Capture the cell that displays the provided text and extract its (X, Y) central coordinate. 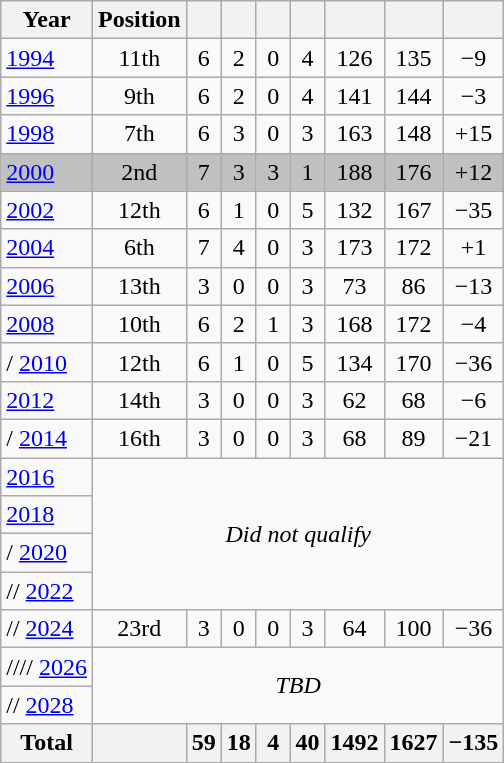
2nd (139, 172)
−21 (474, 438)
Total (47, 743)
−6 (474, 400)
188 (354, 172)
89 (414, 438)
132 (354, 210)
2012 (47, 400)
/ 2010 (47, 362)
168 (354, 324)
173 (354, 248)
+1 (474, 248)
148 (414, 134)
1994 (47, 58)
1627 (414, 743)
2018 (47, 515)
73 (354, 286)
176 (414, 172)
−35 (474, 210)
126 (354, 58)
10th (139, 324)
// 2024 (47, 629)
6th (139, 248)
Did not qualify (298, 534)
7th (139, 134)
2006 (47, 286)
1996 (47, 96)
2004 (47, 248)
2008 (47, 324)
/ 2020 (47, 553)
−13 (474, 286)
+15 (474, 134)
TBD (298, 686)
64 (354, 629)
141 (354, 96)
14th (139, 400)
16th (139, 438)
−3 (474, 96)
Year (47, 20)
2016 (47, 477)
/ 2014 (47, 438)
23rd (139, 629)
100 (414, 629)
2002 (47, 210)
−9 (474, 58)
Position (139, 20)
1492 (354, 743)
11th (139, 58)
//// 2026 (47, 667)
−4 (474, 324)
−135 (474, 743)
134 (354, 362)
13th (139, 286)
144 (414, 96)
62 (354, 400)
86 (414, 286)
170 (414, 362)
167 (414, 210)
135 (414, 58)
18 (238, 743)
163 (354, 134)
2000 (47, 172)
40 (308, 743)
59 (204, 743)
+12 (474, 172)
1998 (47, 134)
9th (139, 96)
// 2028 (47, 705)
// 2022 (47, 591)
